Find where the given text appears and provide that cell's center as (x, y) coordinate. 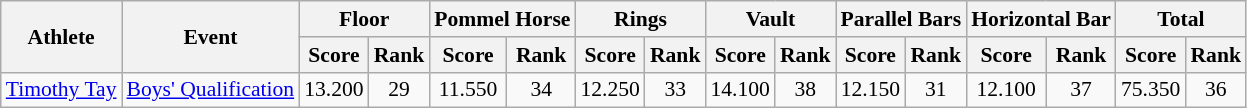
75.350 (1150, 90)
11.550 (468, 90)
12.100 (1006, 90)
Pommel Horse (502, 19)
38 (806, 90)
34 (542, 90)
Floor (364, 19)
Timothy Tay (62, 90)
Horizontal Bar (1041, 19)
14.100 (740, 90)
Rings (640, 19)
Athlete (62, 36)
Parallel Bars (902, 19)
Boys' Qualification (211, 90)
29 (400, 90)
33 (676, 90)
31 (936, 90)
Event (211, 36)
Vault (770, 19)
12.250 (610, 90)
Total (1181, 19)
13.200 (334, 90)
37 (1081, 90)
36 (1216, 90)
12.150 (871, 90)
